Locate the cell with the specified text and output its (x, y) center coordinate. 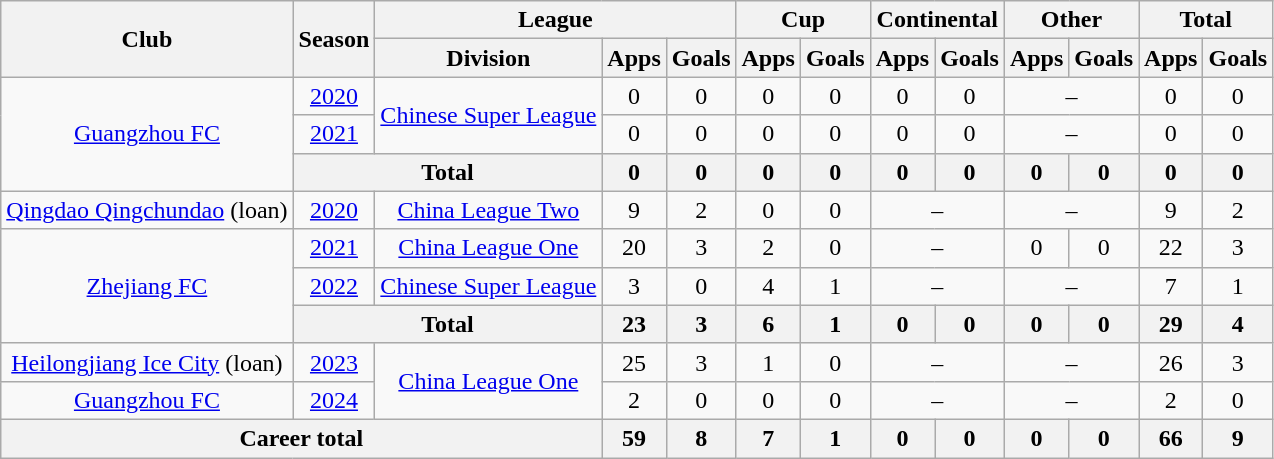
8 (701, 438)
2024 (334, 400)
22 (1171, 248)
Other (1071, 20)
2022 (334, 286)
Career total (302, 438)
29 (1171, 324)
2023 (334, 362)
Continental (937, 20)
Season (334, 39)
Qingdao Qingchundao (loan) (147, 210)
20 (634, 248)
League (556, 20)
25 (634, 362)
59 (634, 438)
26 (1171, 362)
Zhejiang FC (147, 286)
Heilongjiang Ice City (loan) (147, 362)
Club (147, 39)
6 (768, 324)
66 (1171, 438)
Cup (803, 20)
23 (634, 324)
Division (488, 58)
China League Two (488, 210)
